Return [x, y] of the center of cell containing provided text 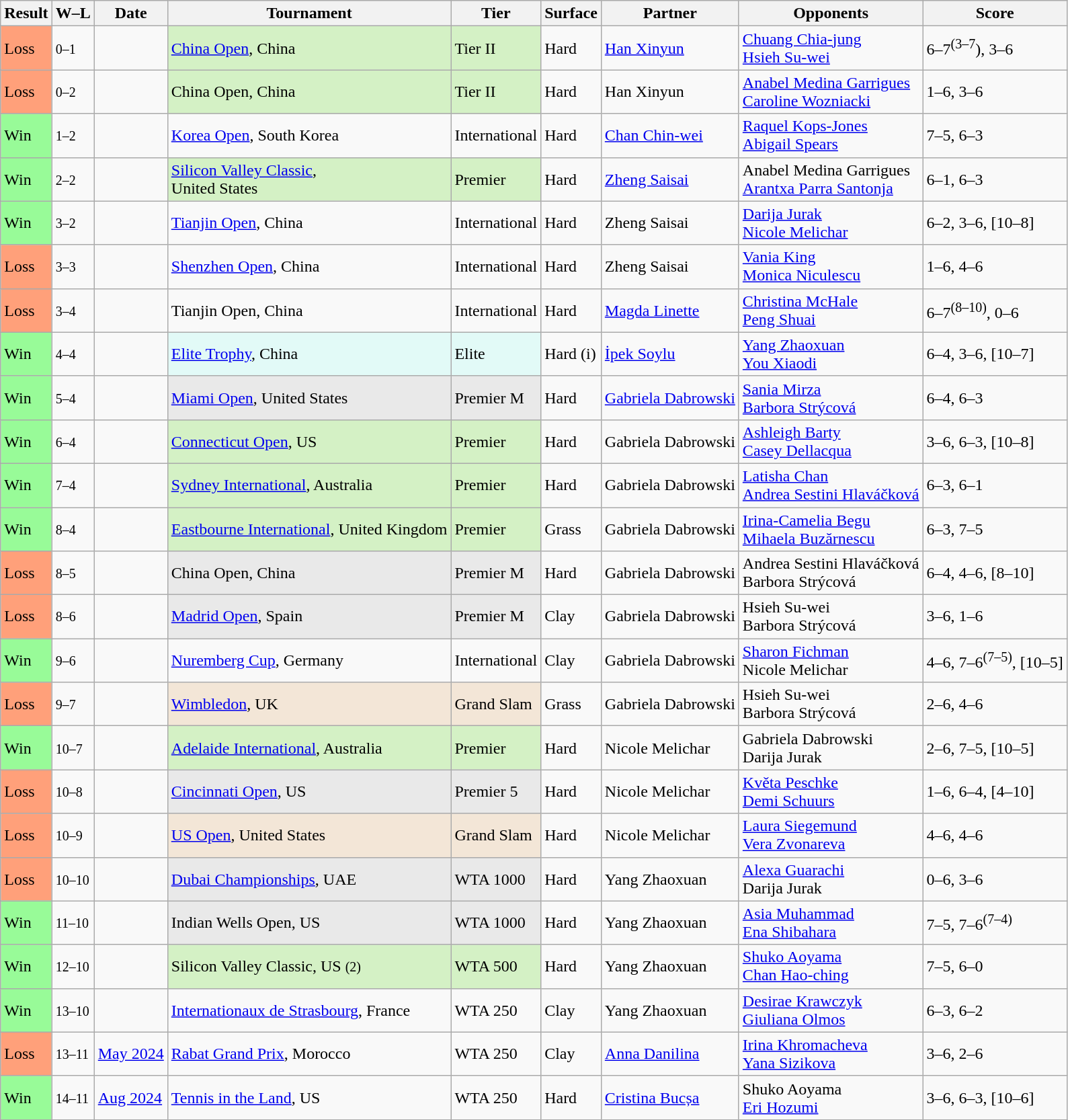
2–2 [73, 179]
0–2 [73, 91]
Chuang Chia-jung Hsieh Su-wei [831, 48]
6–4, 4–6, [8–10] [995, 573]
Anabel Medina Garrigues Caroline Wozniacki [831, 91]
6–3, 6–2 [995, 1010]
6–3, 6–1 [995, 485]
Magda Linette [669, 311]
3–6, 6–3, [10–6] [995, 1097]
Dubai Championships, UAE [309, 879]
8–5 [73, 573]
6–4 [73, 441]
Shuko Aoyama Eri Hozumi [831, 1097]
1–6, 3–6 [995, 91]
Květa Peschke Demi Schuurs [831, 792]
3–3 [73, 266]
Aug 2024 [130, 1097]
6–4, 6–3 [995, 398]
6–3, 7–5 [995, 528]
Eastbourne International, United Kingdom [309, 528]
Miami Open, United States [309, 398]
Elite Trophy, China [309, 354]
10–9 [73, 835]
Silicon Valley Classic, US (2) [309, 967]
10–7 [73, 748]
Irina Khromacheva Yana Sizikova [831, 1054]
4–4 [73, 354]
Score [995, 13]
Elite [496, 354]
3–6, 2–6 [995, 1054]
Shenzhen Open, China [309, 266]
9–6 [73, 660]
1–6, 4–6 [995, 266]
3–4 [73, 311]
1–6, 6–4, [4–10] [995, 792]
Irina-Camelia Begu Mihaela Buzărnescu [831, 528]
Cincinnati Open, US [309, 792]
Desirae Krawczyk Giuliana Olmos [831, 1010]
0–1 [73, 48]
3–6, 1–6 [995, 617]
2–6, 7–5, [10–5] [995, 748]
Latisha Chan Andrea Sestini Hlaváčková [831, 485]
May 2024 [130, 1054]
Premier 5 [496, 792]
Chan Chin-wei [669, 136]
US Open, United States [309, 835]
Adelaide International, Australia [309, 748]
Sydney International, Australia [309, 485]
6–7(3–7), 3–6 [995, 48]
Internationaux de Strasbourg, France [309, 1010]
Tier [496, 13]
11–10 [73, 922]
0–6, 3–6 [995, 879]
Vania King Monica Niculescu [831, 266]
1–2 [73, 136]
6–4, 3–6, [10–7] [995, 354]
12–10 [73, 967]
Tennis in the Land, US [309, 1097]
W–L [73, 13]
Darija Jurak Nicole Melichar [831, 223]
7–5, 6–3 [995, 136]
Hard (i) [571, 354]
7–4 [73, 485]
3–2 [73, 223]
Raquel Kops-Jones Abigail Spears [831, 136]
10–8 [73, 792]
8–6 [73, 617]
Connecticut Open, US [309, 441]
Ashleigh Barty Casey Dellacqua [831, 441]
Gabriela Dabrowski Darija Jurak [831, 748]
Anabel Medina Garrigues Arantxa Parra Santonja [831, 179]
Alexa Guarachi Darija Jurak [831, 879]
Surface [571, 13]
Rabat Grand Prix, Morocco [309, 1054]
Nuremberg Cup, Germany [309, 660]
13–10 [73, 1010]
10–10 [73, 879]
6–7(8–10), 0–6 [995, 311]
Sharon Fichman Nicole Melichar [831, 660]
9–7 [73, 705]
4–6, 4–6 [995, 835]
Wimbledon, UK [309, 705]
8–4 [73, 528]
Date [130, 13]
7–5, 6–0 [995, 967]
Indian Wells Open, US [309, 922]
5–4 [73, 398]
Madrid Open, Spain [309, 617]
7–5, 7–6(7–4) [995, 922]
Christina McHale Peng Shuai [831, 311]
Sania Mirza Barbora Strýcová [831, 398]
Opponents [831, 13]
Korea Open, South Korea [309, 136]
Laura Siegemund Vera Zvonareva [831, 835]
WTA 500 [496, 967]
3–6, 6–3, [10–8] [995, 441]
Yang Zhaoxuan You Xiaodi [831, 354]
Andrea Sestini Hlaváčková Barbora Strýcová [831, 573]
İpek Soylu [669, 354]
Cristina Bucșa [669, 1097]
Silicon Valley Classic, United States [309, 179]
Asia Muhammad Ena Shibahara [831, 922]
Result [26, 13]
Tournament [309, 13]
13–11 [73, 1054]
6–2, 3–6, [10–8] [995, 223]
14–11 [73, 1097]
Shuko Aoyama Chan Hao-ching [831, 967]
6–1, 6–3 [995, 179]
Partner [669, 13]
Anna Danilina [669, 1054]
4–6, 7–6(7–5), [10–5] [995, 660]
2–6, 4–6 [995, 705]
